Output the (x, y) coordinate of the center of the cell containing the given text.  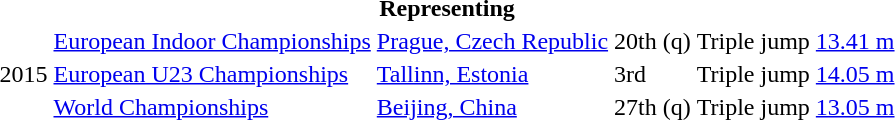
European U23 Championships (212, 74)
Tallinn, Estonia (492, 74)
20th (q) (653, 41)
3rd (653, 74)
European Indoor Championships (212, 41)
Prague, Czech Republic (492, 41)
